From the cell containing the given text, extract its center point as [X, Y] coordinate. 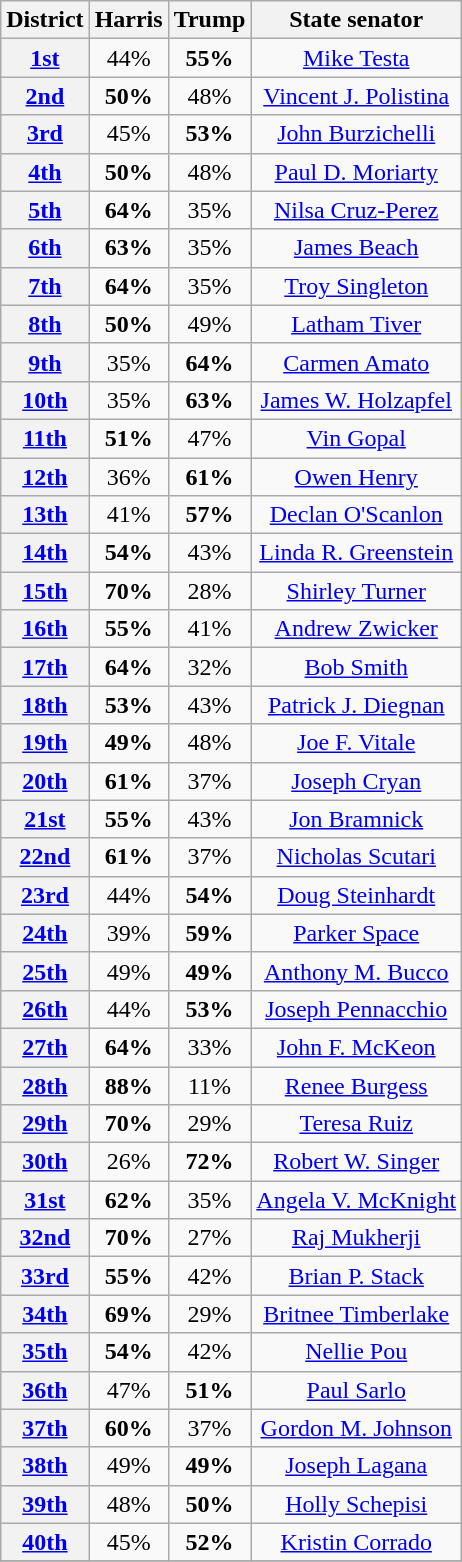
36th [45, 1390]
Anthony M. Bucco [356, 971]
27% [210, 1238]
Nellie Pou [356, 1352]
Carmen Amato [356, 362]
Brian P. Stack [356, 1276]
5th [45, 210]
11th [45, 438]
1st [45, 58]
29th [45, 1124]
62% [128, 1200]
Shirley Turner [356, 591]
27th [45, 1047]
16th [45, 629]
Owen Henry [356, 477]
72% [210, 1162]
Doug Steinhardt [356, 895]
Jon Bramnick [356, 819]
Joseph Cryan [356, 781]
4th [45, 172]
Harris [128, 20]
Latham Tiver [356, 324]
40th [45, 1542]
Angela V. McKnight [356, 1200]
37th [45, 1428]
28% [210, 591]
22nd [45, 857]
James W. Holzapfel [356, 400]
Troy Singleton [356, 286]
25th [45, 971]
10th [45, 400]
Britnee Timberlake [356, 1314]
2nd [45, 96]
John Burzichelli [356, 134]
Raj Mukherji [356, 1238]
33% [210, 1047]
39th [45, 1504]
23rd [45, 895]
Vin Gopal [356, 438]
Vincent J. Polistina [356, 96]
15th [45, 591]
Trump [210, 20]
Bob Smith [356, 667]
Nilsa Cruz-Perez [356, 210]
11% [210, 1085]
52% [210, 1542]
20th [45, 781]
39% [128, 933]
19th [45, 743]
District [45, 20]
Holly Schepisi [356, 1504]
21st [45, 819]
26% [128, 1162]
Joseph Pennacchio [356, 1009]
12th [45, 477]
6th [45, 248]
Renee Burgess [356, 1085]
Paul D. Moriarty [356, 172]
Andrew Zwicker [356, 629]
33rd [45, 1276]
State senator [356, 20]
Patrick J. Diegnan [356, 705]
8th [45, 324]
36% [128, 477]
Mike Testa [356, 58]
60% [128, 1428]
34th [45, 1314]
57% [210, 515]
35th [45, 1352]
Joseph Lagana [356, 1466]
30th [45, 1162]
Linda R. Greenstein [356, 553]
24th [45, 933]
John F. McKeon [356, 1047]
Teresa Ruiz [356, 1124]
Nicholas Scutari [356, 857]
88% [128, 1085]
Gordon M. Johnson [356, 1428]
9th [45, 362]
28th [45, 1085]
59% [210, 933]
Joe F. Vitale [356, 743]
Parker Space [356, 933]
69% [128, 1314]
7th [45, 286]
31st [45, 1200]
Paul Sarlo [356, 1390]
38th [45, 1466]
26th [45, 1009]
13th [45, 515]
32nd [45, 1238]
Robert W. Singer [356, 1162]
18th [45, 705]
17th [45, 667]
14th [45, 553]
3rd [45, 134]
32% [210, 667]
Declan O'Scanlon [356, 515]
Kristin Corrado [356, 1542]
James Beach [356, 248]
